Output the [x, y] coordinate of the center of the cell containing the given text.  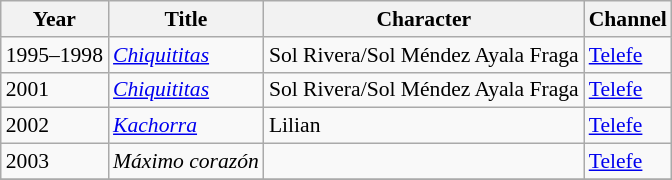
Year [54, 19]
Lilian [424, 126]
Channel [628, 19]
2003 [54, 162]
1995–1998 [54, 55]
2001 [54, 90]
Title [186, 19]
Máximo corazón [186, 162]
Character [424, 19]
2002 [54, 126]
Kachorra [186, 126]
